Capture the cell that displays the provided text and extract its (x, y) central coordinate. 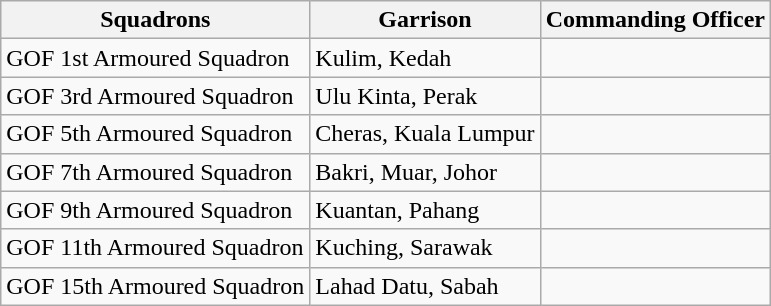
Cheras, Kuala Lumpur (425, 134)
Kuantan, Pahang (425, 210)
GOF 15th Armoured Squadron (156, 286)
Kuching, Sarawak (425, 248)
Lahad Datu, Sabah (425, 286)
GOF 3rd Armoured Squadron (156, 96)
GOF 11th Armoured Squadron (156, 248)
GOF 9th Armoured Squadron (156, 210)
Garrison (425, 20)
GOF 7th Armoured Squadron (156, 172)
Ulu Kinta, Perak (425, 96)
Commanding Officer (655, 20)
GOF 1st Armoured Squadron (156, 58)
GOF 5th Armoured Squadron (156, 134)
Bakri, Muar, Johor (425, 172)
Squadrons (156, 20)
Kulim, Kedah (425, 58)
